Detect which cell encompasses the target text, then output its (x, y) center coordinate. 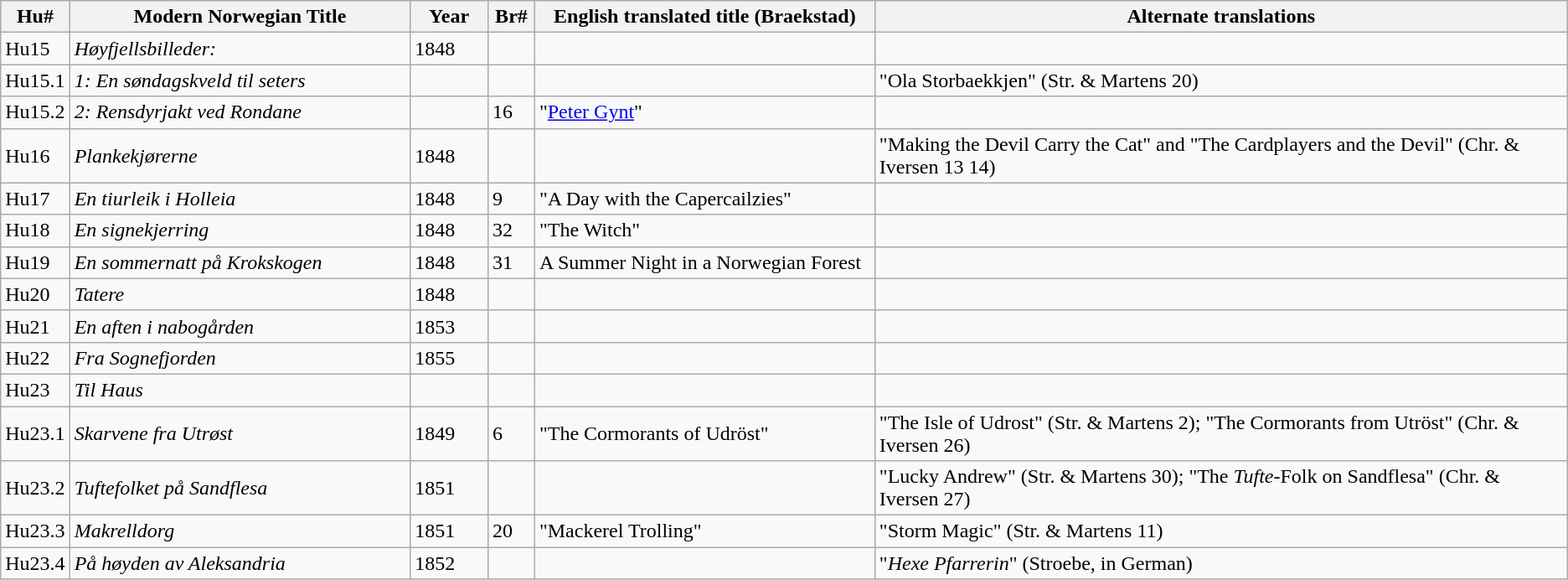
"Lucky Andrew" (Str. & Martens 30); "The Tufte-Folk on Sandflesa" (Chr. & Iversen 27) (1221, 488)
Hu23.1 (35, 432)
Fra Sognefjorden (240, 358)
"Ola Storbaekkjen" (Str. & Martens 20) (1221, 80)
1853 (449, 326)
"Storm Magic" (Str. & Martens 11) (1221, 531)
Hu15.2 (35, 112)
English translated title (Braekstad) (704, 17)
Hu21 (35, 326)
1849 (449, 432)
Hu22 (35, 358)
Hu19 (35, 262)
Tuftefolket på Sandflesa (240, 488)
1855 (449, 358)
En signekjerring (240, 230)
Alternate translations (1221, 17)
En sommernatt på Krokskogen (240, 262)
1852 (449, 563)
Hu23.3 (35, 531)
"Peter Gynt" (704, 112)
6 (511, 432)
"Hexe Pfarrerin" (Stroebe, in German) (1221, 563)
1: En søndagskveld til seters (240, 80)
Hu23.2 (35, 488)
"Mackerel Trolling" (704, 531)
Til Haus (240, 390)
20 (511, 531)
32 (511, 230)
Year (449, 17)
På høyden av Aleksandria (240, 563)
Hu18 (35, 230)
Tatere (240, 294)
9 (511, 199)
En tiurleik i Holleia (240, 199)
En aften i nabogården (240, 326)
Modern Norwegian Title (240, 17)
31 (511, 262)
Hu17 (35, 199)
Br# (511, 17)
Hu15 (35, 49)
16 (511, 112)
"Making the Devil Carry the Cat" and "The Cardplayers and the Devil" (Chr. & Iversen 13 14) (1221, 156)
A Summer Night in a Norwegian Forest (704, 262)
Skarvene fra Utrøst (240, 432)
Hu23.4 (35, 563)
"A Day with the Capercailzies" (704, 199)
2: Rensdyrjakt ved Rondane (240, 112)
Makrelldorg (240, 531)
"The Witch" (704, 230)
Hu16 (35, 156)
Høyfjellsbilleder: (240, 49)
"The Cormorants of Udröst" (704, 432)
Hu23 (35, 390)
Hu20 (35, 294)
"The Isle of Udrost" (Str. & Martens 2); "The Cormorants from Utröst" (Chr. & Iversen 26) (1221, 432)
Hu15.1 (35, 80)
Plankekjørerne (240, 156)
Hu# (35, 17)
